Find where the given text appears and provide that cell's center as (X, Y) coordinate. 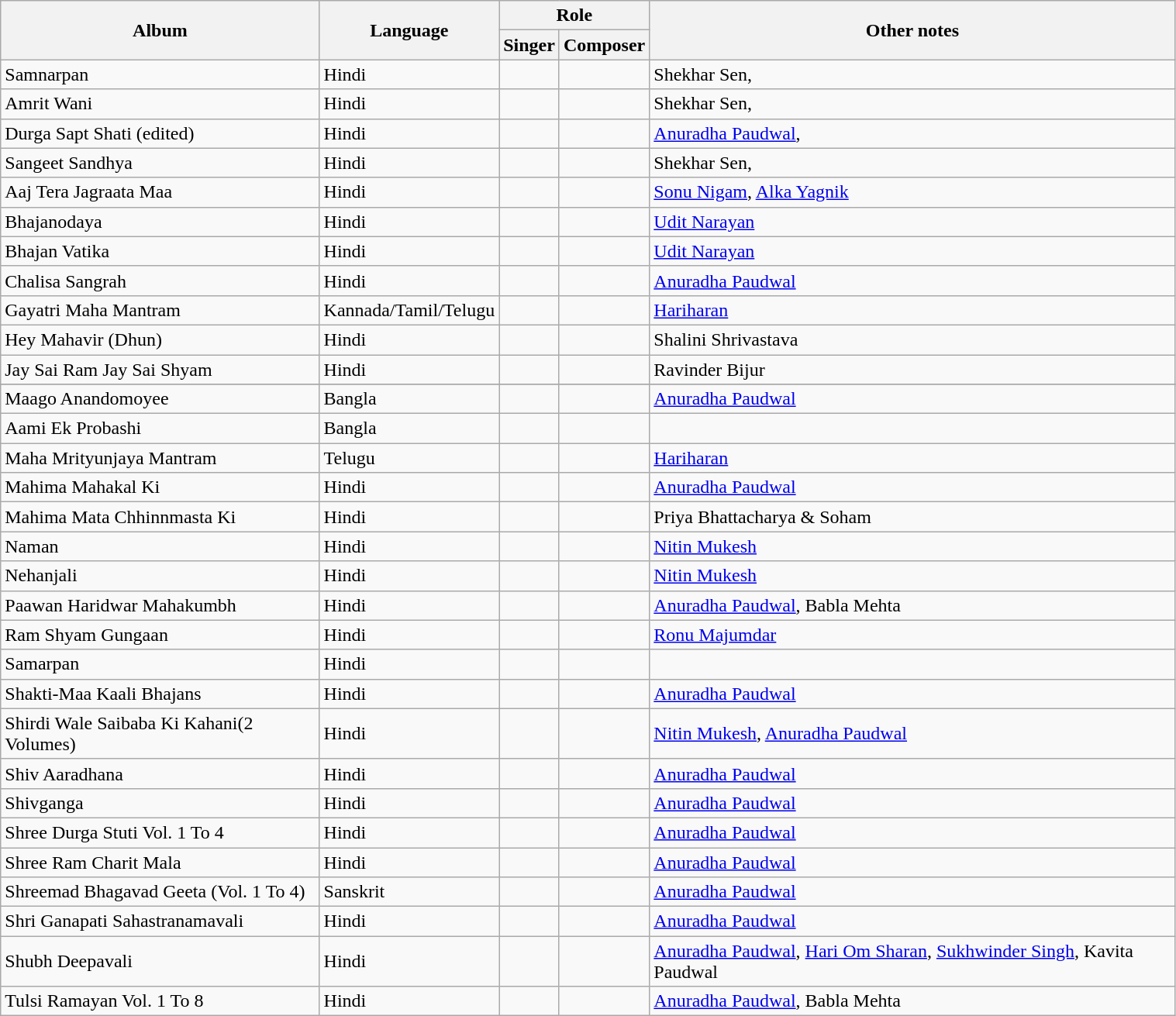
Durga Sapt Shati (edited) (160, 133)
Anuradha Paudwal, (912, 133)
Shirdi Wale Saibaba Ki Kahani(2 Volumes) (160, 733)
Bhajan Vatika (160, 251)
Maago Anandomoyee (160, 399)
Nehanjali (160, 576)
Gayatri Maha Mantram (160, 310)
Composer (604, 45)
Mahima Mata Chhinnmasta Ki (160, 517)
Maha Mrityunjaya Mantram (160, 458)
Shakti-Maa Kaali Bhajans (160, 694)
Singer (529, 45)
Other notes (912, 30)
Shree Durga Stuti Vol. 1 To 4 (160, 832)
Samarpan (160, 664)
Nitin Mukesh, Anuradha Paudwal (912, 733)
Telugu (409, 458)
Priya Bhattacharya & Soham (912, 517)
Shiv Aaradhana (160, 773)
Aaj Tera Jagraata Maa (160, 192)
Shivganga (160, 803)
Shreemad Bhagavad Geeta (Vol. 1 To 4) (160, 892)
Amrit Wani (160, 104)
Hey Mahavir (Dhun) (160, 339)
Ravinder Bijur (912, 370)
Shri Ganapati Sahastranamavali (160, 921)
Bhajanodaya (160, 222)
Shree Ram Charit Mala (160, 863)
Sanskrit (409, 892)
Shubh Deepavali (160, 961)
Tulsi Ramayan Vol. 1 To 8 (160, 1001)
Jay Sai Ram Jay Sai Shyam (160, 370)
Ram Shyam Gungaan (160, 635)
Chalisa Sangrah (160, 281)
Aami Ek Probashi (160, 429)
Sangeet Sandhya (160, 163)
Role (574, 15)
Samnarpan (160, 74)
Naman (160, 546)
Anuradha Paudwal, Hari Om Sharan, Sukhwinder Singh, Kavita Paudwal (912, 961)
Paawan Haridwar Mahakumbh (160, 605)
Kannada/Tamil/Telugu (409, 310)
Shalini Shrivastava (912, 339)
Ronu Majumdar (912, 635)
Album (160, 30)
Sonu Nigam, Alka Yagnik (912, 192)
Language (409, 30)
Mahima Mahakal Ki (160, 487)
